Return the (x, y) coordinate for the center point of the cell that contains the specified text.  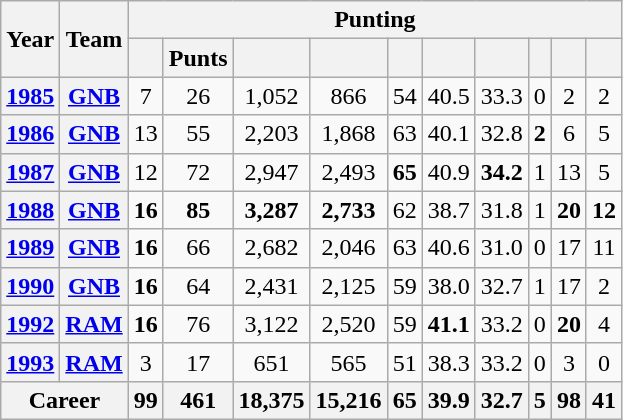
31.8 (502, 210)
41.1 (448, 324)
66 (198, 248)
2,125 (348, 286)
1989 (30, 248)
15,216 (348, 400)
4 (604, 324)
2,733 (348, 210)
85 (198, 210)
64 (198, 286)
Team (94, 39)
2,431 (272, 286)
1993 (30, 362)
651 (272, 362)
1992 (30, 324)
31.0 (502, 248)
866 (348, 96)
62 (404, 210)
1988 (30, 210)
1987 (30, 172)
32.8 (502, 134)
55 (198, 134)
Punts (198, 58)
41 (604, 400)
2,203 (272, 134)
1990 (30, 286)
1,052 (272, 96)
72 (198, 172)
6 (568, 134)
Year (30, 39)
2,682 (272, 248)
2,493 (348, 172)
38.7 (448, 210)
40.1 (448, 134)
40.6 (448, 248)
1,868 (348, 134)
40.5 (448, 96)
1986 (30, 134)
76 (198, 324)
18,375 (272, 400)
565 (348, 362)
2,947 (272, 172)
Career (64, 400)
461 (198, 400)
99 (146, 400)
40.9 (448, 172)
33.3 (502, 96)
1985 (30, 96)
38.0 (448, 286)
34.2 (502, 172)
2,046 (348, 248)
39.9 (448, 400)
3,287 (272, 210)
7 (146, 96)
3,122 (272, 324)
38.3 (448, 362)
26 (198, 96)
98 (568, 400)
54 (404, 96)
11 (604, 248)
2,520 (348, 324)
Punting (374, 20)
51 (404, 362)
